Output the (x, y) coordinate of the center of the cell containing the given text.  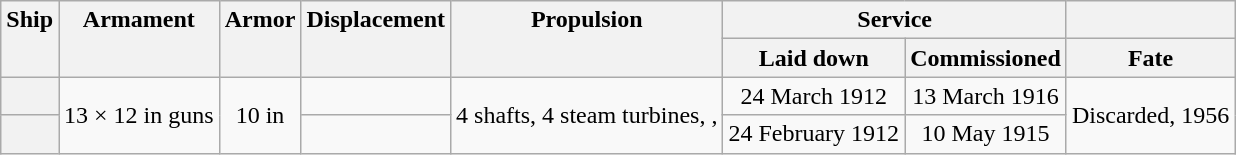
13 March 1916 (986, 96)
13 × 12 in guns (140, 115)
Commissioned (986, 58)
Armament (140, 39)
Laid down (814, 58)
Displacement (376, 39)
24 March 1912 (814, 96)
24 February 1912 (814, 134)
Fate (1150, 58)
4 shafts, 4 steam turbines, , (587, 115)
10 May 1915 (986, 134)
Discarded, 1956 (1150, 115)
Armor (260, 39)
Service (894, 20)
Propulsion (587, 39)
Ship (30, 39)
10 in (260, 115)
